Determine the (x, y) coordinate at the center of the cell enclosing the given text.  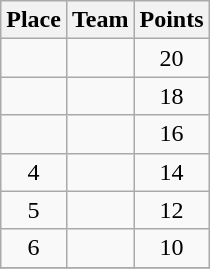
10 (172, 248)
5 (34, 210)
12 (172, 210)
18 (172, 96)
20 (172, 58)
14 (172, 172)
Team (100, 20)
6 (34, 248)
Place (34, 20)
Points (172, 20)
4 (34, 172)
16 (172, 134)
